Capture the cell that displays the provided text and extract its [x, y] central coordinate. 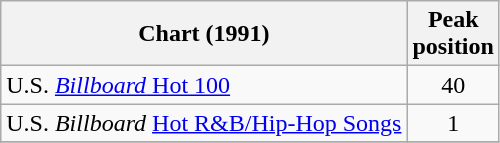
U.S. Billboard Hot R&B/Hip-Hop Songs [204, 123]
U.S. Billboard Hot 100 [204, 85]
1 [453, 123]
Peakposition [453, 34]
Chart (1991) [204, 34]
40 [453, 85]
